Identify which cell holds the provided text, then report its (x, y) central coordinate. 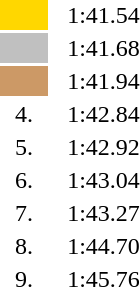
5. (24, 147)
4. (24, 114)
8. (24, 246)
6. (24, 180)
7. (24, 213)
